Return the [X, Y] coordinate for the center point of the cell that contains the specified text.  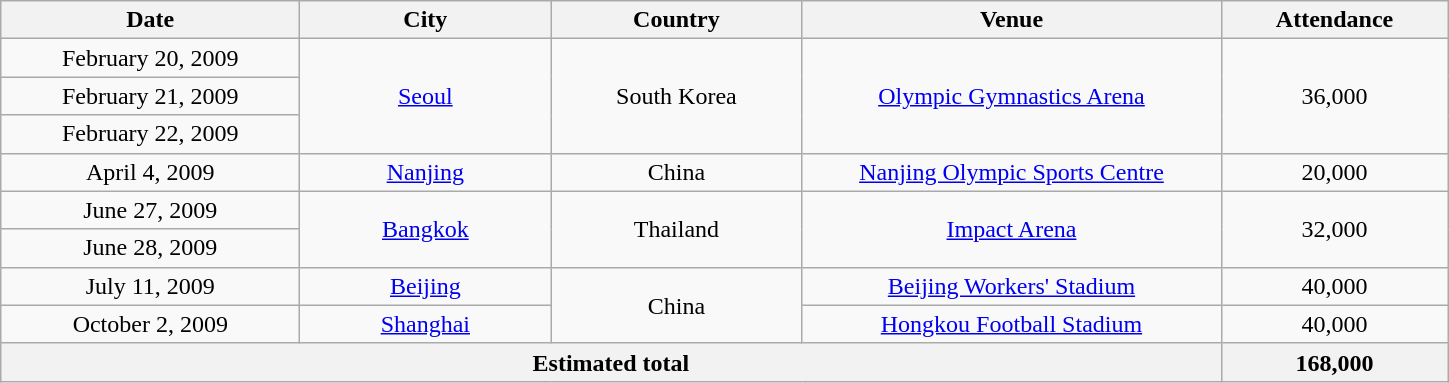
Nanjing Olympic Sports Centre [1012, 172]
South Korea [676, 96]
Beijing Workers' Stadium [1012, 286]
February 20, 2009 [150, 58]
February 22, 2009 [150, 134]
City [426, 20]
Shanghai [426, 324]
Estimated total [611, 362]
Thailand [676, 229]
168,000 [1334, 362]
Hongkou Football Stadium [1012, 324]
February 21, 2009 [150, 96]
Date [150, 20]
Bangkok [426, 229]
20,000 [1334, 172]
36,000 [1334, 96]
32,000 [1334, 229]
July 11, 2009 [150, 286]
June 27, 2009 [150, 210]
April 4, 2009 [150, 172]
June 28, 2009 [150, 248]
Beijing [426, 286]
Country [676, 20]
Seoul [426, 96]
Nanjing [426, 172]
Attendance [1334, 20]
Venue [1012, 20]
Impact Arena [1012, 229]
Olympic Gymnastics Arena [1012, 96]
October 2, 2009 [150, 324]
